Output the [x, y] coordinate of the center of the cell containing the given text.  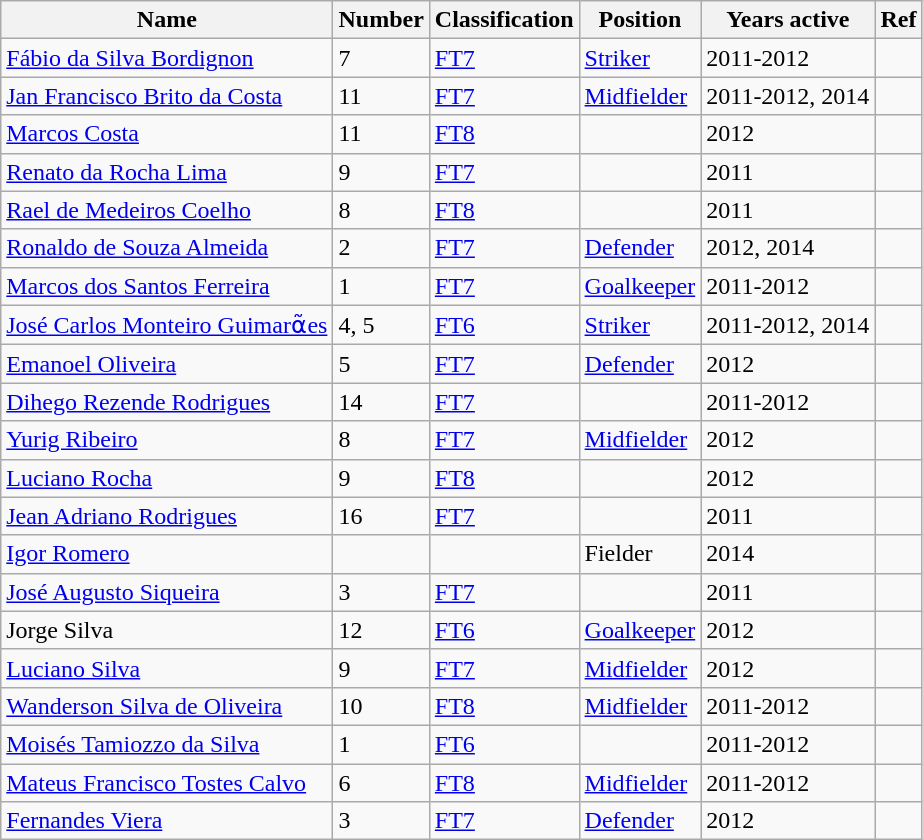
16 [381, 516]
2 [381, 248]
Classification [504, 20]
Jean Adriano Rodrigues [167, 516]
Rael de Medeiros Coelho [167, 210]
Marcos dos Santos Ferreira [167, 286]
Number [381, 20]
6 [381, 783]
Fielder [640, 554]
Ronaldo de Souza Almeida [167, 248]
Emanoel Oliveira [167, 364]
Fábio da Silva Bordignon [167, 58]
Yurig Ribeiro [167, 440]
Igor Romero [167, 554]
14 [381, 402]
7 [381, 58]
2012, 2014 [788, 248]
Renato da Rocha Lima [167, 172]
Jorge Silva [167, 630]
Moisés Tamiozzo da Silva [167, 744]
Luciano Rocha [167, 478]
Ref [898, 20]
Luciano Silva [167, 668]
Jan Francisco Brito da Costa [167, 96]
Dihego Rezende Rodrigues [167, 402]
Name [167, 20]
10 [381, 706]
Marcos Costa [167, 134]
Fernandes Viera [167, 821]
2014 [788, 554]
Position [640, 20]
4, 5 [381, 325]
Years active [788, 20]
5 [381, 364]
Mateus Francisco Tostes Calvo [167, 783]
José Carlos Monteiro Guimarᾶes [167, 325]
12 [381, 630]
Wanderson Silva de Oliveira [167, 706]
José Augusto Siqueira [167, 592]
